From the cell containing the given text, extract its center point as (X, Y) coordinate. 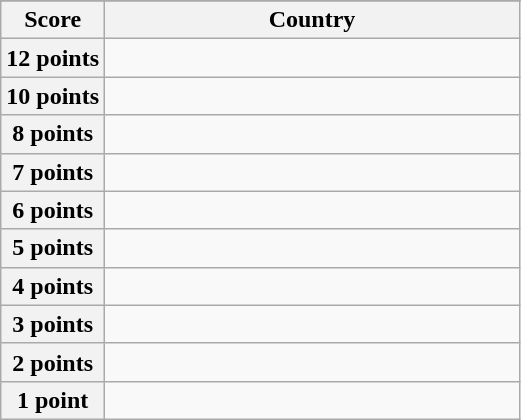
6 points (53, 210)
1 point (53, 400)
10 points (53, 96)
5 points (53, 248)
4 points (53, 286)
12 points (53, 58)
Score (53, 20)
7 points (53, 172)
2 points (53, 362)
8 points (53, 134)
3 points (53, 324)
Country (312, 20)
